Provide the (x, y) coordinate of the cell's center where the given text is located.  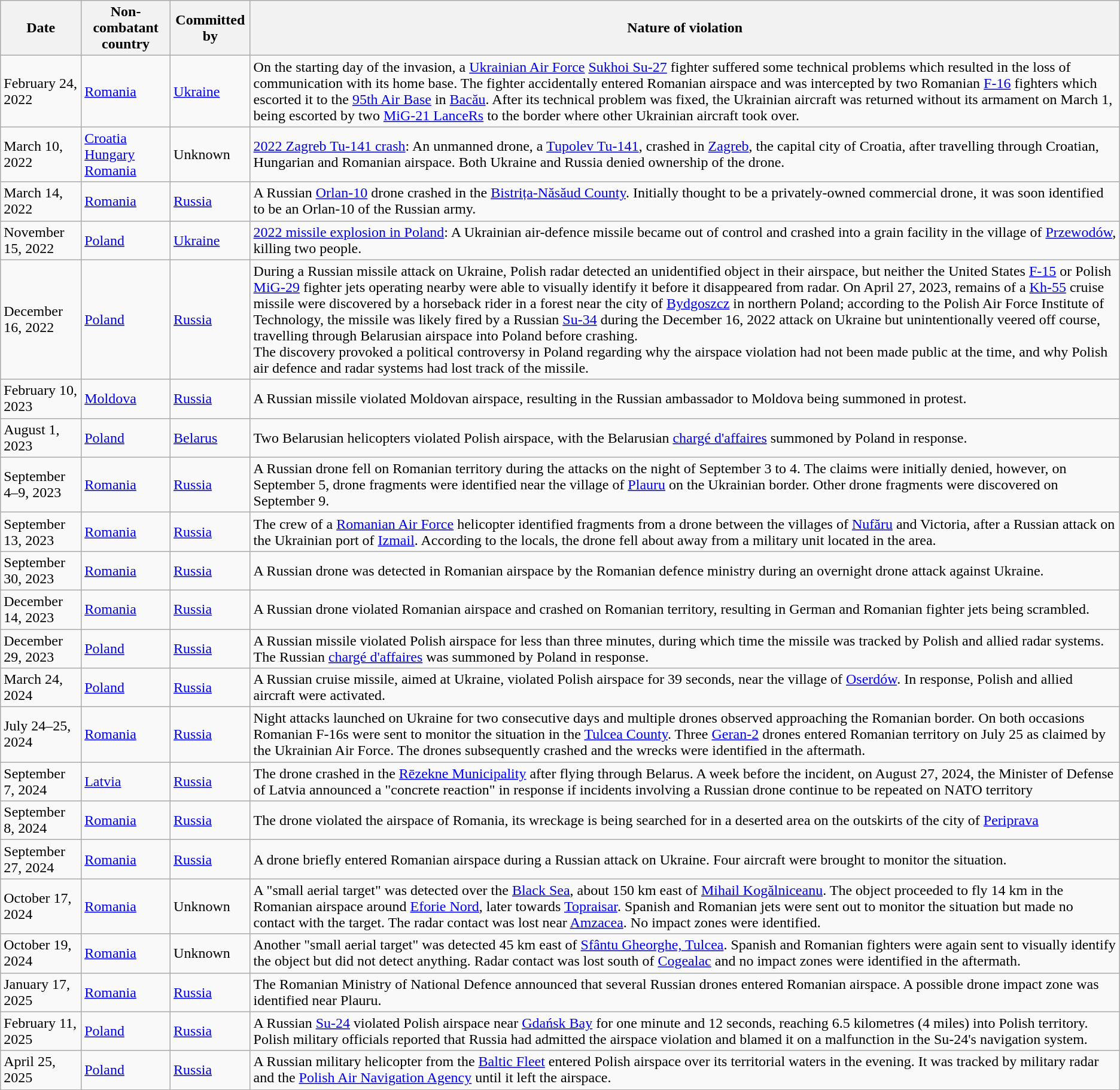
Latvia (126, 781)
The drone violated the airspace of Romania, its wreckage is being searched for in a deserted area on the outskirts of the city of Periprava (684, 821)
September 13, 2023 (41, 531)
March 24, 2024 (41, 688)
August 1, 2023 (41, 438)
Date (41, 28)
A drone briefly entered Romanian airspace during a Russian attack on Ukraine. Four aircraft were brought to monitor the situation. (684, 859)
February 10, 2023 (41, 398)
September 4–9, 2023 (41, 485)
September 30, 2023 (41, 571)
September 7, 2024 (41, 781)
November 15, 2022 (41, 240)
September 27, 2024 (41, 859)
Committed by (211, 28)
Two Belarusian helicopters violated Polish airspace, with the Belarusian chargé d'affaires summoned by Poland in response. (684, 438)
Croatia Hungary Romania (126, 154)
September 8, 2024 (41, 821)
December 29, 2023 (41, 648)
Moldova (126, 398)
A Russian drone violated Romanian airspace and crashed on Romanian territory, resulting in German and Romanian fighter jets being scrambled. (684, 609)
December 16, 2022 (41, 319)
October 19, 2024 (41, 954)
October 17, 2024 (41, 906)
April 25, 2025 (41, 1070)
December 14, 2023 (41, 609)
Belarus (211, 438)
March 10, 2022 (41, 154)
A Russian missile violated Moldovan airspace, resulting in the Russian ambassador to Moldova being summoned in protest. (684, 398)
July 24–25, 2024 (41, 735)
March 14, 2022 (41, 201)
February 24, 2022 (41, 91)
Non-combatant country (126, 28)
February 11, 2025 (41, 1031)
A Russian drone was detected in Romanian airspace by the Romanian defence ministry during an overnight drone attack against Ukraine. (684, 571)
January 17, 2025 (41, 992)
Nature of violation (684, 28)
